Pinpoint the cell where the given text exists, returning its (x, y) midpoint coordinate. 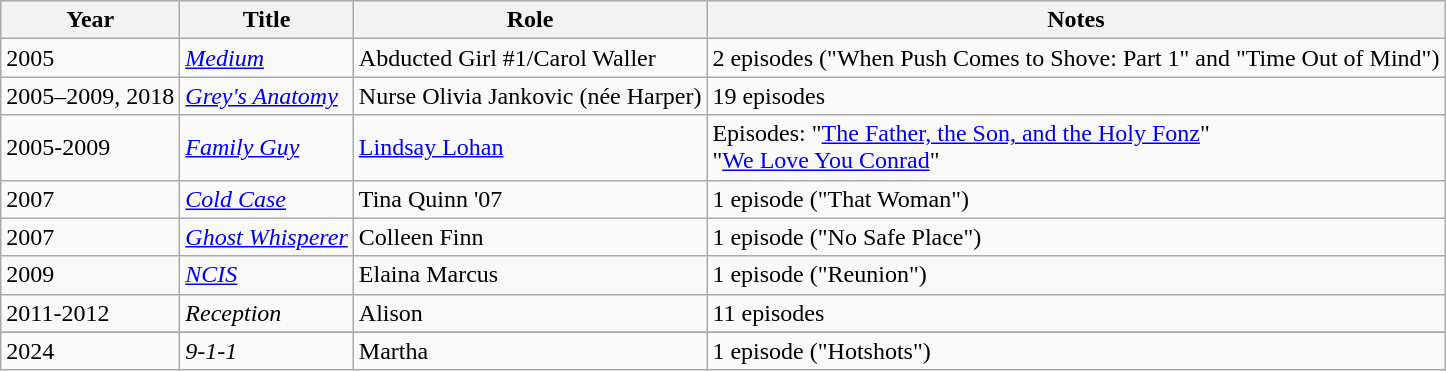
NCIS (267, 275)
Title (267, 20)
2005 (90, 58)
Colleen Finn (530, 237)
2024 (90, 351)
2005–2009, 2018 (90, 96)
2011-2012 (90, 313)
Nurse Olivia Jankovic (née Harper) (530, 96)
1 episode ("Reunion") (1076, 275)
2 episodes ("When Push Comes to Shove: Part 1" and "Time Out of Mind") (1076, 58)
Tina Quinn '07 (530, 199)
1 episode ("No Safe Place") (1076, 237)
Reception (267, 313)
Martha (530, 351)
Notes (1076, 20)
11 episodes (1076, 313)
Ghost Whisperer (267, 237)
Medium (267, 58)
Family Guy (267, 148)
Alison (530, 313)
Grey's Anatomy (267, 96)
19 episodes (1076, 96)
Year (90, 20)
9-1-1 (267, 351)
Elaina Marcus (530, 275)
Lindsay Lohan (530, 148)
Abducted Girl #1/Carol Waller (530, 58)
Episodes: "The Father, the Son, and the Holy Fonz" "We Love You Conrad" (1076, 148)
2009 (90, 275)
1 episode ("That Woman") (1076, 199)
Cold Case (267, 199)
1 episode ("Hotshots") (1076, 351)
Role (530, 20)
2005-2009 (90, 148)
